Detect which cell encompasses the target text, then output its (x, y) center coordinate. 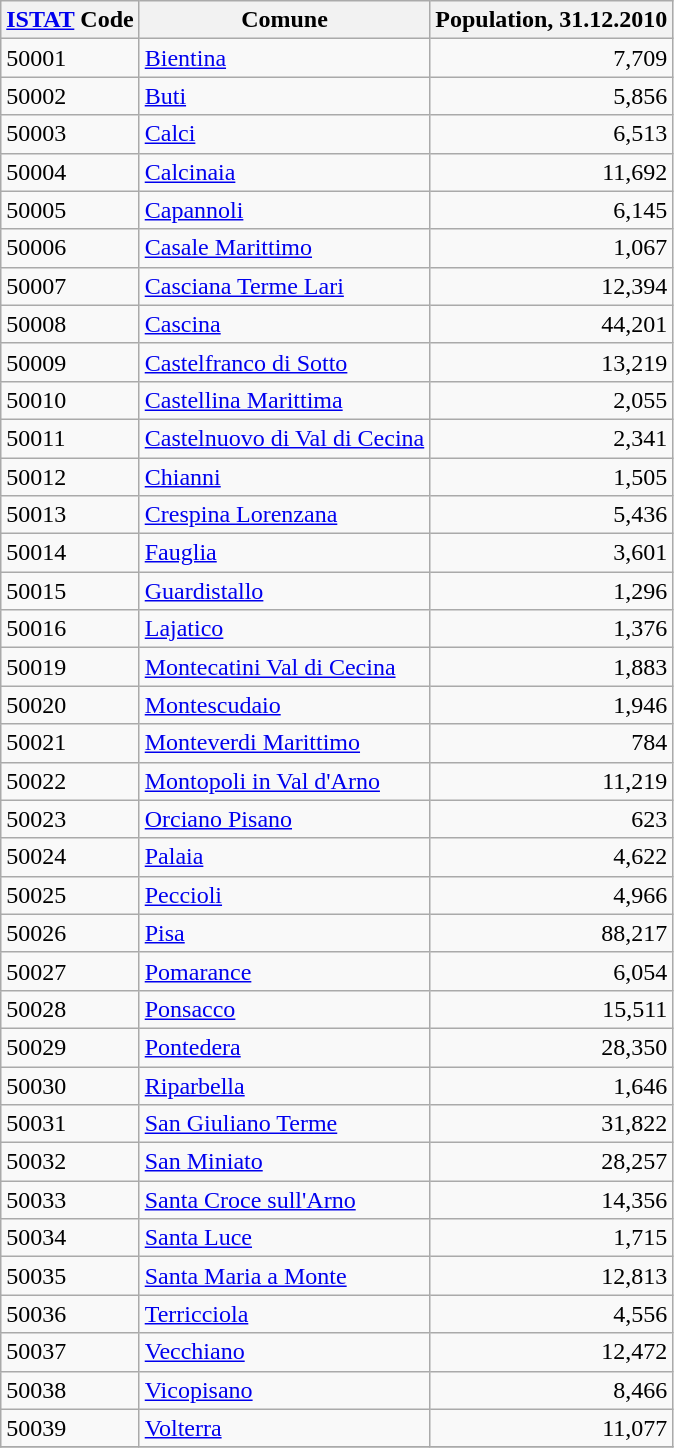
Capannoli (284, 210)
50036 (70, 1314)
50033 (70, 1200)
Crespina Lorenzana (284, 515)
Montescudaio (284, 705)
Santa Luce (284, 1238)
Castelfranco di Sotto (284, 362)
50003 (70, 134)
2,055 (552, 400)
11,692 (552, 172)
12,813 (552, 1276)
88,217 (552, 933)
San Giuliano Terme (284, 1124)
50004 (70, 172)
50032 (70, 1162)
50001 (70, 58)
8,466 (552, 1390)
Santa Maria a Monte (284, 1276)
50012 (70, 477)
50022 (70, 781)
1,505 (552, 477)
Pontedera (284, 1047)
50014 (70, 553)
50038 (70, 1390)
Fauglia (284, 553)
Palaia (284, 857)
5,436 (552, 515)
Lajatico (284, 629)
Terricciola (284, 1314)
Pisa (284, 933)
Population, 31.12.2010 (552, 20)
6,054 (552, 971)
Castelnuovo di Val di Cecina (284, 438)
4,622 (552, 857)
50016 (70, 629)
50008 (70, 324)
50035 (70, 1276)
Calci (284, 134)
50037 (70, 1352)
50029 (70, 1047)
7,709 (552, 58)
1,646 (552, 1085)
11,219 (552, 781)
1,715 (552, 1238)
50025 (70, 895)
3,601 (552, 553)
Castellina Marittima (284, 400)
13,219 (552, 362)
Chianni (284, 477)
Orciano Pisano (284, 819)
50010 (70, 400)
Comune (284, 20)
Volterra (284, 1428)
11,077 (552, 1428)
50030 (70, 1085)
28,350 (552, 1047)
Santa Croce sull'Arno (284, 1200)
50007 (70, 286)
50021 (70, 743)
12,394 (552, 286)
Montopoli in Val d'Arno (284, 781)
6,513 (552, 134)
50028 (70, 1009)
1,946 (552, 705)
50034 (70, 1238)
6,145 (552, 210)
Bientina (284, 58)
ISTAT Code (70, 20)
15,511 (552, 1009)
Montecatini Val di Cecina (284, 667)
50006 (70, 248)
50027 (70, 971)
14,356 (552, 1200)
28,257 (552, 1162)
50023 (70, 819)
31,822 (552, 1124)
Guardistallo (284, 591)
50011 (70, 438)
50026 (70, 933)
44,201 (552, 324)
50002 (70, 96)
50013 (70, 515)
Peccioli (284, 895)
Vecchiano (284, 1352)
1,883 (552, 667)
12,472 (552, 1352)
50005 (70, 210)
Pomarance (284, 971)
Ponsacco (284, 1009)
2,341 (552, 438)
Casale Marittimo (284, 248)
50015 (70, 591)
Monteverdi Marittimo (284, 743)
1,376 (552, 629)
1,067 (552, 248)
Cascina (284, 324)
4,966 (552, 895)
Casciana Terme Lari (284, 286)
623 (552, 819)
50019 (70, 667)
Calcinaia (284, 172)
784 (552, 743)
50024 (70, 857)
50009 (70, 362)
Vicopisano (284, 1390)
Buti (284, 96)
50039 (70, 1428)
1,296 (552, 591)
San Miniato (284, 1162)
4,556 (552, 1314)
50031 (70, 1124)
Riparbella (284, 1085)
5,856 (552, 96)
50020 (70, 705)
